Search for the cell housing the specified text and yield its (x, y) center coordinate. 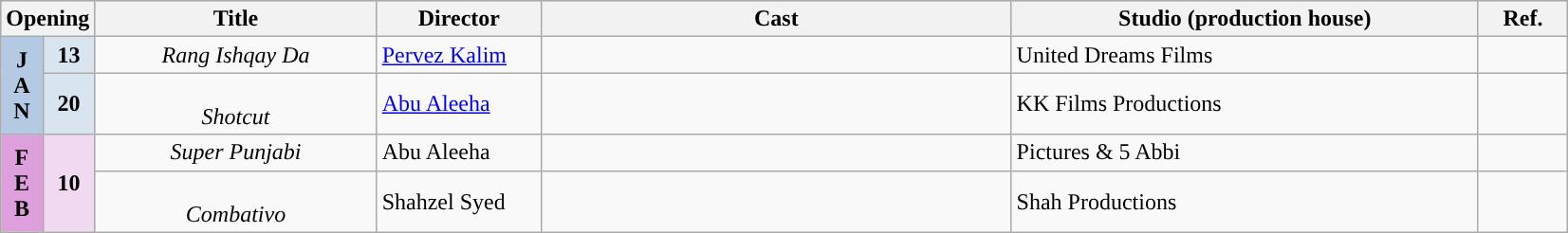
13 (68, 55)
Pictures & 5 Abbi (1245, 152)
20 (68, 104)
FEB (22, 184)
Director (459, 19)
Title (235, 19)
Cast (777, 19)
Shotcut (235, 104)
Ref. (1522, 19)
JAN (22, 85)
Rang Ishqay Da (235, 55)
Shah Productions (1245, 201)
Super Punjabi (235, 152)
Studio (production house) (1245, 19)
United Dreams Films (1245, 55)
Pervez Kalim (459, 55)
KK Films Productions (1245, 104)
Opening (47, 19)
Combativo (235, 201)
Shahzel Syed (459, 201)
10 (68, 184)
